Pinpoint the cell where the given text exists, returning its (X, Y) midpoint coordinate. 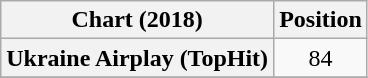
Ukraine Airplay (TopHit) (138, 58)
Chart (2018) (138, 20)
Position (321, 20)
84 (321, 58)
